Pinpoint the cell where the given text exists, returning its [X, Y] midpoint coordinate. 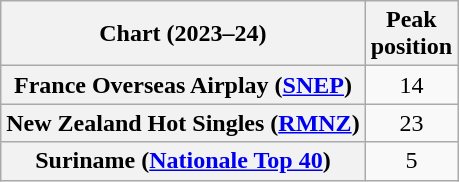
23 [411, 123]
Chart (2023–24) [183, 34]
New Zealand Hot Singles (RMNZ) [183, 123]
14 [411, 85]
Peakposition [411, 34]
5 [411, 161]
Suriname (Nationale Top 40) [183, 161]
France Overseas Airplay (SNEP) [183, 85]
